Capture the cell that displays the provided text and extract its (X, Y) central coordinate. 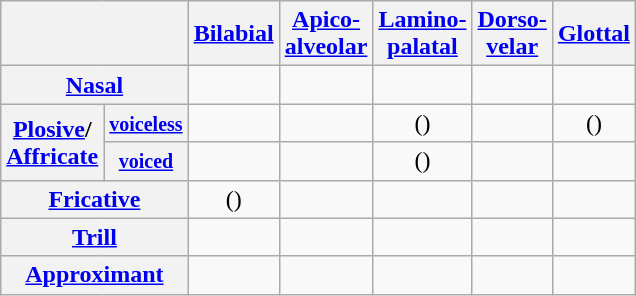
Glottal (594, 34)
Apico-alveolar (326, 34)
Approximant (94, 275)
Lamino-palatal (422, 34)
Trill (94, 237)
voiceless (146, 123)
Plosive/Affricate (52, 142)
voiced (146, 161)
Bilabial (234, 34)
Nasal (94, 85)
Fricative (94, 199)
Dorso-velar (512, 34)
